Extract the [x, y] coordinate from the center of the cell holding the provided text.  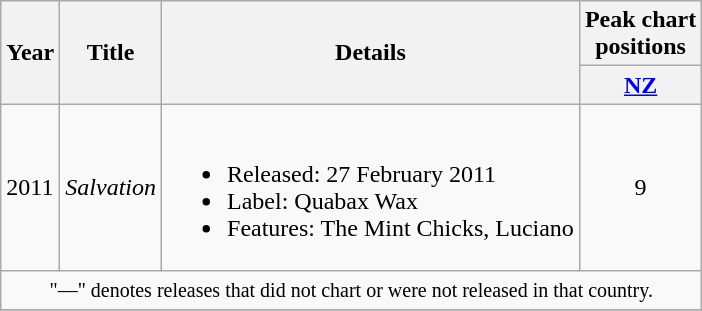
"—" denotes releases that did not chart or were not released in that country. [352, 290]
Peak chartpositions [640, 34]
Details [371, 52]
Year [30, 52]
Released: 27 February 2011Label: Quabax WaxFeatures: The Mint Chicks, Luciano [371, 188]
Title [111, 52]
Salvation [111, 188]
2011 [30, 188]
NZ [640, 85]
9 [640, 188]
